Capture the cell that displays the provided text and extract its [X, Y] central coordinate. 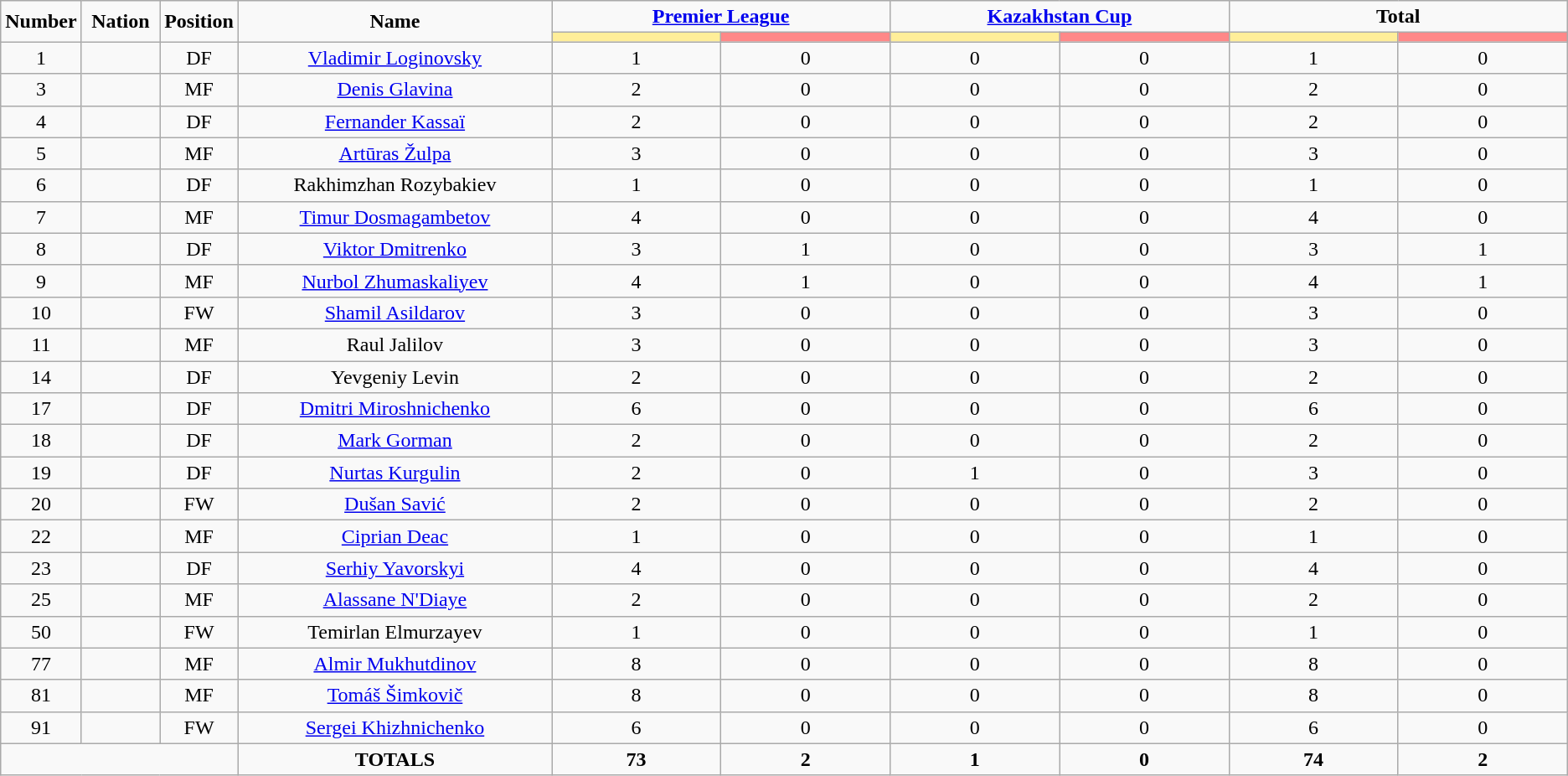
74 [1313, 759]
Mark Gorman [395, 441]
Nurbol Zhumaskaliyev [395, 281]
50 [41, 632]
Ciprian Deac [395, 536]
14 [41, 376]
Denis Glavina [395, 90]
TOTALS [395, 759]
Fernander Kassaï [395, 122]
Alassane N'Diaye [395, 600]
81 [41, 696]
Number [41, 22]
11 [41, 344]
Serhiy Yavorskyi [395, 568]
Temirlan Elmurzayev [395, 632]
Yevgeniy Levin [395, 376]
19 [41, 473]
Viktor Dmitrenko [395, 249]
25 [41, 600]
18 [41, 441]
7 [41, 217]
77 [41, 664]
Total [1398, 17]
9 [41, 281]
Premier League [720, 17]
22 [41, 536]
Kazakhstan Cup [1060, 17]
Almir Mukhutdinov [395, 664]
23 [41, 568]
Vladimir Loginovsky [395, 58]
Timur Dosmagambetov [395, 217]
Nurtas Kurgulin [395, 473]
5 [41, 153]
Dušan Savić [395, 504]
91 [41, 727]
Tomáš Šimkovič [395, 696]
Raul Jalilov [395, 344]
10 [41, 313]
Nation [121, 22]
Sergei Khizhnichenko [395, 727]
Rakhimzhan Rozybakiev [395, 185]
17 [41, 409]
Dmitri Miroshnichenko [395, 409]
20 [41, 504]
Shamil Asildarov [395, 313]
Position [199, 22]
Artūras Žulpa [395, 153]
Name [395, 22]
73 [636, 759]
